Output the (x, y) coordinate of the center of the cell containing the given text.  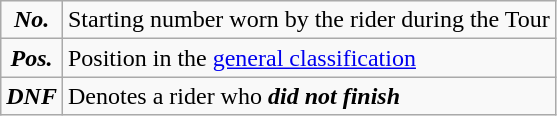
Pos. (32, 58)
Position in the general classification (308, 58)
Starting number worn by the rider during the Tour (308, 20)
No. (32, 20)
Denotes a rider who did not finish (308, 96)
DNF (32, 96)
